Pinpoint the cell where the given text exists, returning its [x, y] midpoint coordinate. 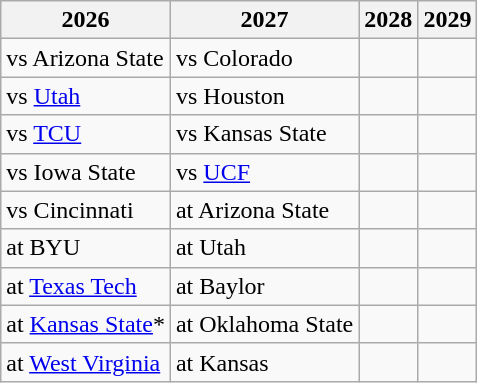
2029 [448, 20]
at BYU [86, 248]
2026 [86, 20]
at Texas Tech [86, 286]
vs Utah [86, 96]
at Arizona State [264, 210]
vs Cincinnati [86, 210]
at Kansas State* [86, 324]
2028 [388, 20]
at Kansas [264, 362]
vs Arizona State [86, 58]
2027 [264, 20]
at West Virginia [86, 362]
vs Houston [264, 96]
at Utah [264, 248]
vs Kansas State [264, 134]
vs Colorado [264, 58]
vs Iowa State [86, 172]
at Oklahoma State [264, 324]
at Baylor [264, 286]
vs UCF [264, 172]
vs TCU [86, 134]
